Search for the cell housing the specified text and yield its [X, Y] center coordinate. 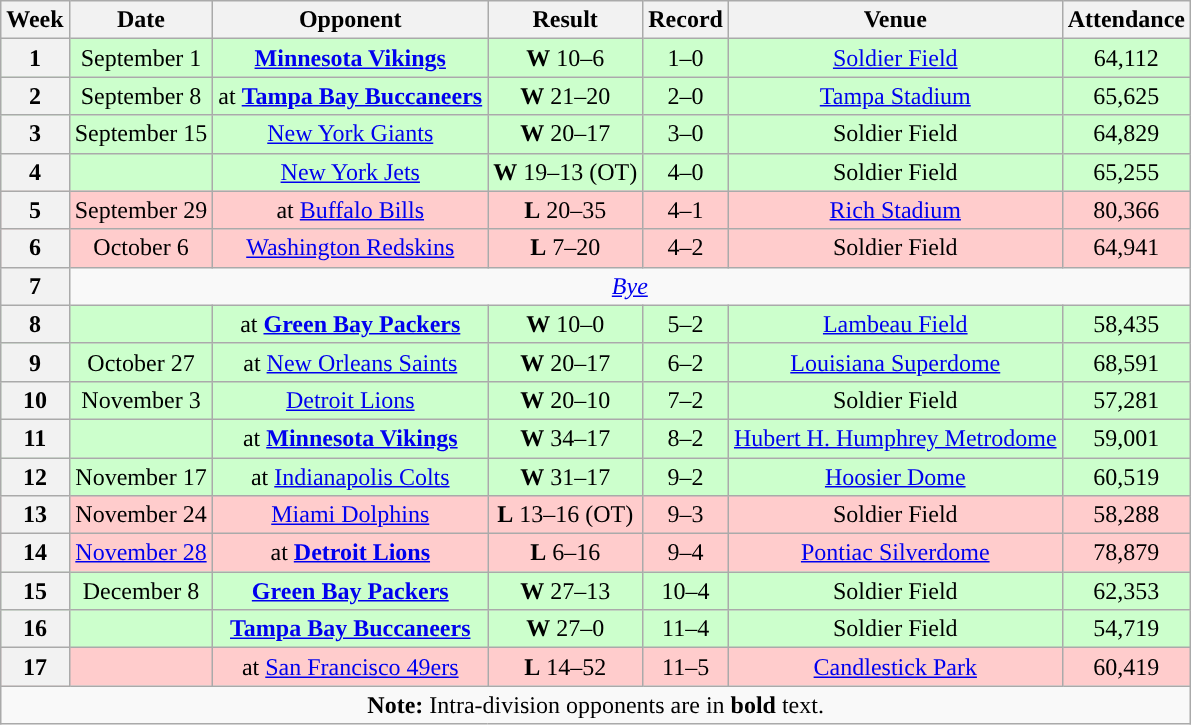
12 [35, 477]
78,879 [1126, 553]
L 6–16 [566, 553]
Hoosier Dome [895, 477]
7–2 [686, 400]
Attendance [1126, 20]
November 3 [141, 400]
11–5 [686, 667]
Green Bay Packers [350, 591]
Minnesota Vikings [350, 58]
Lambeau Field [895, 324]
5 [35, 210]
5–2 [686, 324]
at New Orleans Saints [350, 362]
Date [141, 20]
at Minnesota Vikings [350, 438]
November 24 [141, 515]
4–0 [686, 172]
Note: Intra-division opponents are in bold text. [596, 705]
9–3 [686, 515]
1–0 [686, 58]
Result [566, 20]
11 [35, 438]
54,719 [1126, 629]
at Buffalo Bills [350, 210]
Candlestick Park [895, 667]
9–2 [686, 477]
L 13–16 (OT) [566, 515]
68,591 [1126, 362]
65,255 [1126, 172]
8 [35, 324]
New York Jets [350, 172]
W 31–17 [566, 477]
64,829 [1126, 134]
3 [35, 134]
57,281 [1126, 400]
Louisiana Superdome [895, 362]
W 20–10 [566, 400]
Tampa Bay Buccaneers [350, 629]
October 27 [141, 362]
Hubert H. Humphrey Metrodome [895, 438]
Miami Dolphins [350, 515]
at Indianapolis Colts [350, 477]
Pontiac Silverdome [895, 553]
64,112 [1126, 58]
60,519 [1126, 477]
Rich Stadium [895, 210]
62,353 [1126, 591]
15 [35, 591]
W 10–6 [566, 58]
80,366 [1126, 210]
W 27–0 [566, 629]
L 7–20 [566, 248]
at San Francisco 49ers [350, 667]
at Green Bay Packers [350, 324]
9 [35, 362]
W 21–20 [566, 96]
Opponent [350, 20]
58,435 [1126, 324]
Washington Redskins [350, 248]
Week [35, 20]
14 [35, 553]
November 17 [141, 477]
Venue [895, 20]
Tampa Stadium [895, 96]
W 34–17 [566, 438]
6 [35, 248]
6–2 [686, 362]
October 6 [141, 248]
November 28 [141, 553]
4–1 [686, 210]
13 [35, 515]
Bye [630, 286]
at Detroit Lions [350, 553]
8–2 [686, 438]
2–0 [686, 96]
65,625 [1126, 96]
1 [35, 58]
60,419 [1126, 667]
7 [35, 286]
September 29 [141, 210]
64,941 [1126, 248]
4–2 [686, 248]
September 8 [141, 96]
W 27–13 [566, 591]
W 10–0 [566, 324]
11–4 [686, 629]
10–4 [686, 591]
Detroit Lions [350, 400]
4 [35, 172]
September 1 [141, 58]
3–0 [686, 134]
58,288 [1126, 515]
17 [35, 667]
Record [686, 20]
New York Giants [350, 134]
59,001 [1126, 438]
September 15 [141, 134]
L 14–52 [566, 667]
L 20–35 [566, 210]
9–4 [686, 553]
16 [35, 629]
10 [35, 400]
December 8 [141, 591]
at Tampa Bay Buccaneers [350, 96]
W 19–13 (OT) [566, 172]
2 [35, 96]
